Extract the (x, y) coordinate from the center of the cell holding the provided text.  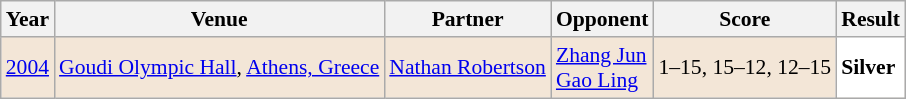
Zhang Jun Gao Ling (602, 68)
Opponent (602, 19)
Partner (468, 19)
Goudi Olympic Hall, Athens, Greece (219, 68)
Venue (219, 19)
Silver (870, 68)
1–15, 15–12, 12–15 (744, 68)
Score (744, 19)
Result (870, 19)
2004 (28, 68)
Year (28, 19)
Nathan Robertson (468, 68)
